Detect which cell encompasses the target text, then output its (X, Y) center coordinate. 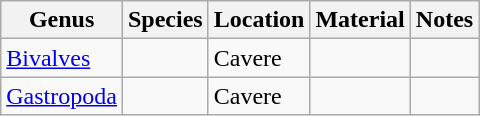
Location (259, 20)
Genus (62, 20)
Bivalves (62, 58)
Notes (444, 20)
Species (165, 20)
Material (360, 20)
Gastropoda (62, 96)
